Capture the cell that displays the provided text and extract its [X, Y] central coordinate. 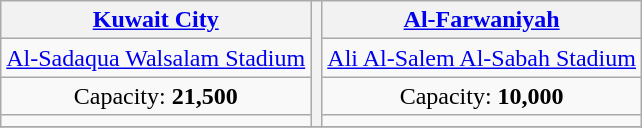
Ali Al-Salem Al-Sabah Stadium [482, 58]
Al-Farwaniyah [482, 20]
Capacity: 10,000 [482, 96]
Al-Sadaqua Walsalam Stadium [156, 58]
Kuwait City [156, 20]
Capacity: 21,500 [156, 96]
